Detect which cell encompasses the target text, then output its [x, y] center coordinate. 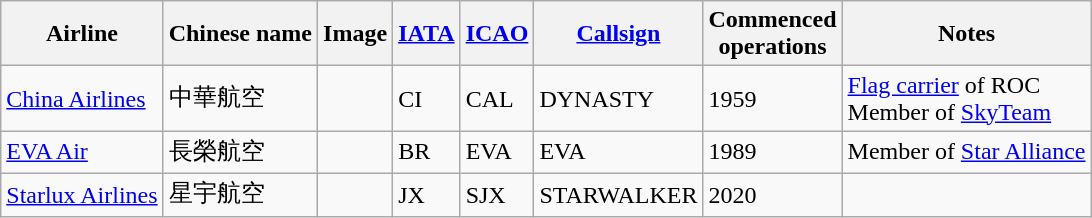
DYNASTY [618, 98]
中華航空 [240, 98]
Notes [966, 34]
Callsign [618, 34]
IATA [427, 34]
ICAO [497, 34]
2020 [772, 194]
Airline [82, 34]
Starlux Airlines [82, 194]
1989 [772, 152]
CI [427, 98]
Image [356, 34]
Commenced operations [772, 34]
Chinese name [240, 34]
EVA Air [82, 152]
Member of Star Alliance [966, 152]
BR [427, 152]
CAL [497, 98]
Flag carrier of ROC Member of SkyTeam [966, 98]
長榮航空 [240, 152]
STARWALKER [618, 194]
SJX [497, 194]
China Airlines [82, 98]
1959 [772, 98]
星宇航空 [240, 194]
JX [427, 194]
